Capture the cell that displays the provided text and extract its [X, Y] central coordinate. 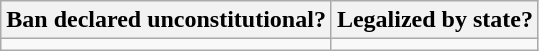
Ban declared unconstitutional? [166, 20]
Legalized by state? [434, 20]
